Provide the (X, Y) coordinate of the cell's center where the given text is located.  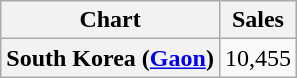
Sales (258, 20)
10,455 (258, 58)
South Korea (Gaon) (110, 58)
Chart (110, 20)
